Search for the cell housing the specified text and yield its [X, Y] center coordinate. 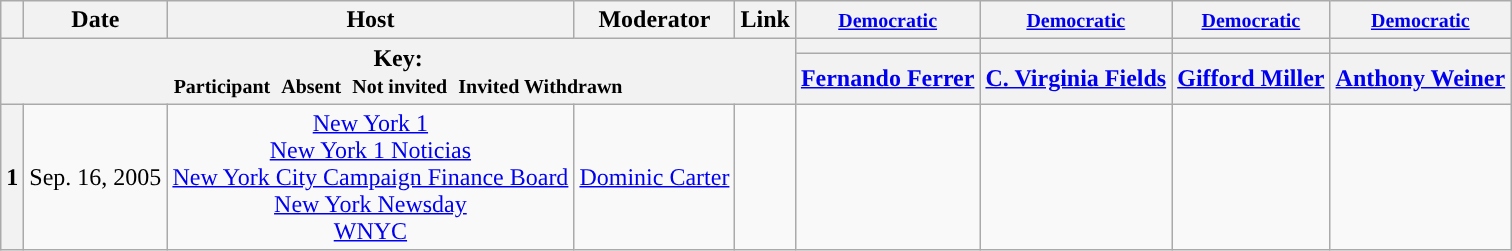
Key: Participant Absent Not invited Invited Withdrawn [398, 72]
New York 1New York 1 NoticiasNew York City Campaign Finance BoardNew York NewsdayWNYC [370, 177]
Host [370, 20]
C. Virginia Fields [1076, 78]
Moderator [654, 20]
Link [765, 20]
Sep. 16, 2005 [96, 177]
1 [12, 177]
Dominic Carter [654, 177]
Gifford Miller [1251, 78]
Fernando Ferrer [888, 78]
Anthony Weiner [1420, 78]
Date [96, 20]
